Find where the given text appears and provide that cell's center as (x, y) coordinate. 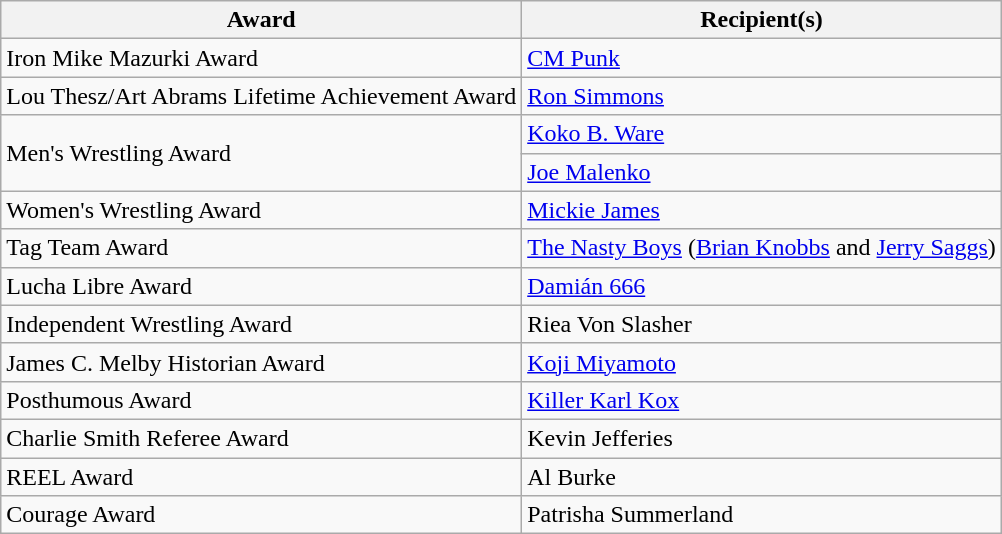
Men's Wrestling Award (262, 153)
Ron Simmons (762, 96)
Posthumous Award (262, 400)
Al Burke (762, 477)
Women's Wrestling Award (262, 210)
Damián 666 (762, 286)
Award (262, 20)
Tag Team Award (262, 248)
Joe Malenko (762, 172)
Courage Award (262, 515)
James C. Melby Historian Award (262, 362)
The Nasty Boys (Brian Knobbs and Jerry Saggs) (762, 248)
Patrisha Summerland (762, 515)
Riea Von Slasher (762, 324)
Mickie James (762, 210)
CM Punk (762, 58)
Independent Wrestling Award (262, 324)
Koko B. Ware (762, 134)
Iron Mike Mazurki Award (262, 58)
Lou Thesz/Art Abrams Lifetime Achievement Award (262, 96)
Kevin Jefferies (762, 438)
Koji Miyamoto (762, 362)
REEL Award (262, 477)
Killer Karl Kox (762, 400)
Charlie Smith Referee Award (262, 438)
Lucha Libre Award (262, 286)
Recipient(s) (762, 20)
